Find where the given text appears and provide that cell's center as (x, y) coordinate. 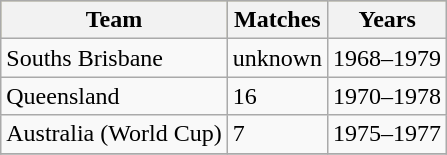
Souths Brisbane (114, 58)
Years (388, 20)
7 (277, 134)
16 (277, 96)
Australia (World Cup) (114, 134)
Matches (277, 20)
Queensland (114, 96)
1975–1977 (388, 134)
1970–1978 (388, 96)
Team (114, 20)
unknown (277, 58)
1968–1979 (388, 58)
